Provide the (x, y) coordinate of the cell's center where the given text is located.  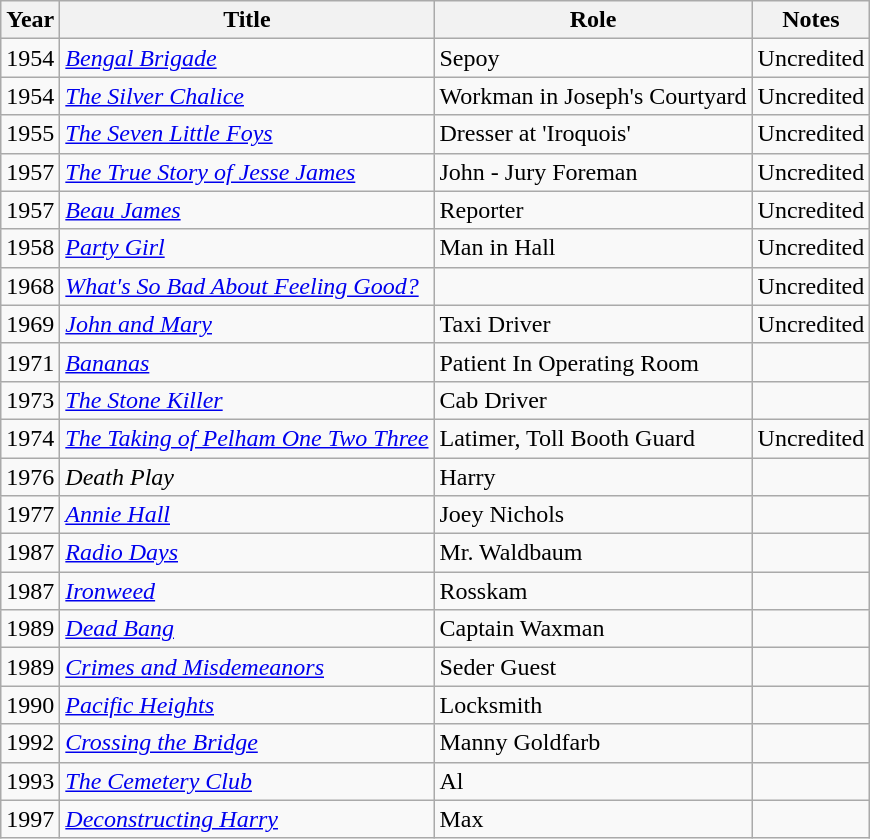
1968 (30, 286)
Joey Nichols (593, 515)
1971 (30, 362)
Radio Days (247, 553)
What's So Bad About Feeling Good? (247, 286)
The Cemetery Club (247, 781)
Seder Guest (593, 667)
The Seven Little Foys (247, 134)
1993 (30, 781)
Cab Driver (593, 400)
1958 (30, 248)
Max (593, 819)
The Taking of Pelham One Two Three (247, 438)
The Silver Chalice (247, 96)
John - Jury Foreman (593, 172)
1992 (30, 743)
Bananas (247, 362)
1973 (30, 400)
Role (593, 20)
1976 (30, 477)
Party Girl (247, 248)
Pacific Heights (247, 705)
The Stone Killer (247, 400)
Rosskam (593, 591)
Bengal Brigade (247, 58)
Captain Waxman (593, 629)
Reporter (593, 210)
Latimer, Toll Booth Guard (593, 438)
Manny Goldfarb (593, 743)
1997 (30, 819)
1974 (30, 438)
1955 (30, 134)
Patient In Operating Room (593, 362)
Dresser at 'Iroquois' (593, 134)
The True Story of Jesse James (247, 172)
Crossing the Bridge (247, 743)
Locksmith (593, 705)
Harry (593, 477)
Workman in Joseph's Courtyard (593, 96)
Annie Hall (247, 515)
Taxi Driver (593, 324)
Sepoy (593, 58)
Mr. Waldbaum (593, 553)
Title (247, 20)
Beau James (247, 210)
Crimes and Misdemeanors (247, 667)
Notes (811, 20)
1969 (30, 324)
Deconstructing Harry (247, 819)
Man in Hall (593, 248)
John and Mary (247, 324)
Ironweed (247, 591)
Death Play (247, 477)
Dead Bang (247, 629)
Year (30, 20)
1977 (30, 515)
Al (593, 781)
1990 (30, 705)
